Detect which cell encompasses the target text, then output its (X, Y) center coordinate. 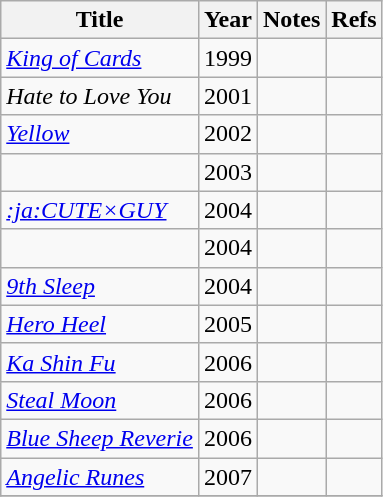
9th Sleep (100, 286)
King of Cards (100, 58)
1999 (228, 58)
Title (100, 20)
Angelic Runes (100, 477)
Year (228, 20)
2005 (228, 324)
:ja:CUTE×GUY (100, 210)
Yellow (100, 134)
Steal Moon (100, 400)
2001 (228, 96)
Hate to Love You (100, 96)
Refs (354, 20)
2007 (228, 477)
2003 (228, 172)
Ka Shin Fu (100, 362)
Hero Heel (100, 324)
2002 (228, 134)
Blue Sheep Reverie (100, 438)
Notes (291, 20)
